Capture the cell that displays the provided text and extract its (x, y) central coordinate. 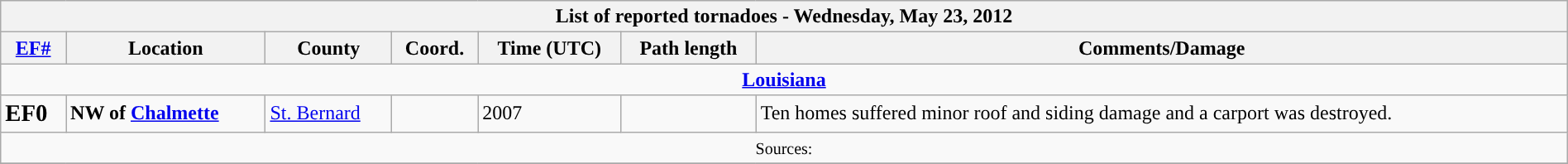
Time (UTC) (549, 48)
Louisiana (784, 80)
Location (165, 48)
Coord. (434, 48)
EF# (33, 48)
NW of Chalmette (165, 113)
St. Bernard (328, 113)
Sources: (784, 147)
EF0 (33, 113)
List of reported tornadoes - Wednesday, May 23, 2012 (784, 17)
2007 (549, 113)
Path length (688, 48)
County (328, 48)
Comments/Damage (1161, 48)
Ten homes suffered minor roof and siding damage and a carport was destroyed. (1161, 113)
